From the cell containing the given text, extract its center point as (X, Y) coordinate. 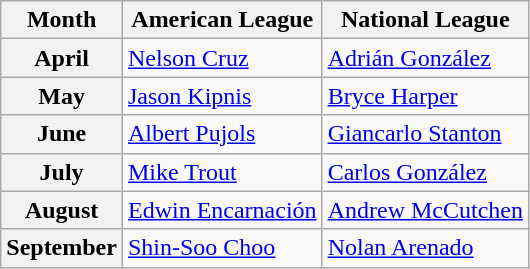
Edwin Encarnación (222, 210)
June (62, 134)
Carlos González (425, 172)
July (62, 172)
Mike Trout (222, 172)
American League (222, 20)
Shin-Soo Choo (222, 248)
Nelson Cruz (222, 58)
Giancarlo Stanton (425, 134)
April (62, 58)
Andrew McCutchen (425, 210)
Jason Kipnis (222, 96)
National League (425, 20)
May (62, 96)
August (62, 210)
September (62, 248)
Month (62, 20)
Adrián González (425, 58)
Nolan Arenado (425, 248)
Bryce Harper (425, 96)
Albert Pujols (222, 134)
